For the text-containing cell, return its midpoint in [x, y] coordinate format. 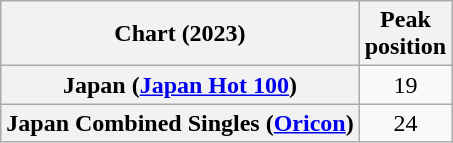
Japan Combined Singles (Oricon) [180, 123]
Japan (Japan Hot 100) [180, 85]
19 [405, 85]
Peakposition [405, 34]
Chart (2023) [180, 34]
24 [405, 123]
